Find where the given text appears and provide that cell's center as [X, Y] coordinate. 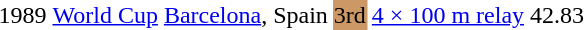
3rd [350, 15]
4 × 100 m relay [448, 15]
Barcelona, Spain [246, 15]
World Cup [105, 15]
